Return the [x, y] coordinate for the center point of the cell that contains the specified text.  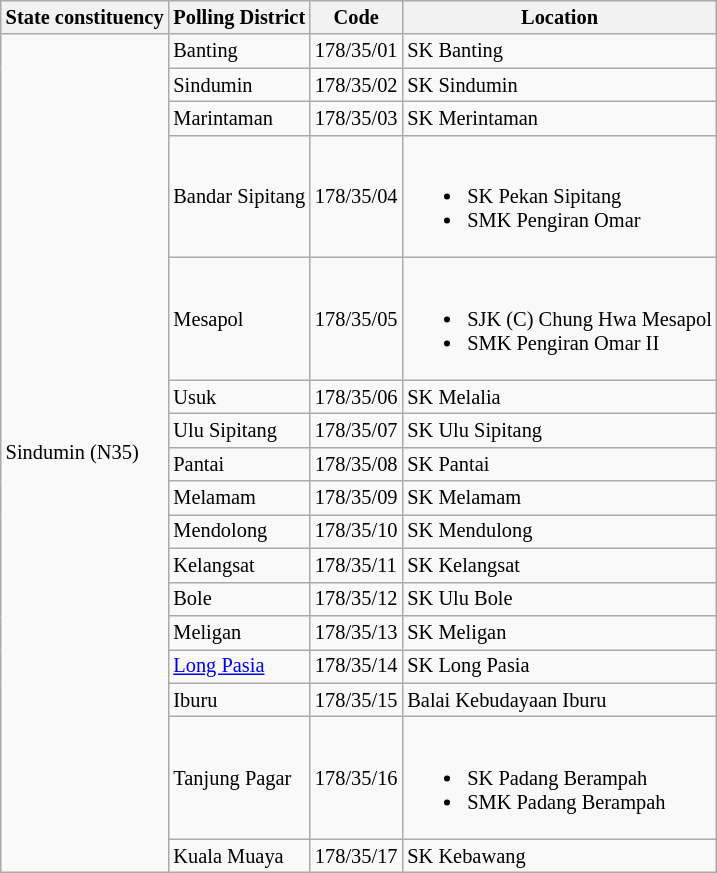
SK Melamam [559, 498]
Meligan [239, 632]
SK Sindumin [559, 85]
Long Pasia [239, 666]
SK Pantai [559, 464]
Ulu Sipitang [239, 431]
Melamam [239, 498]
Pantai [239, 464]
178/35/12 [356, 599]
SK Ulu Sipitang [559, 431]
Location [559, 17]
Usuk [239, 397]
Marintaman [239, 118]
Banting [239, 51]
Kelangsat [239, 565]
SK Long Pasia [559, 666]
SK Ulu Bole [559, 599]
Bandar Sipitang [239, 196]
178/35/11 [356, 565]
Mendolong [239, 531]
Sindumin [239, 85]
178/35/05 [356, 318]
178/35/17 [356, 856]
SK Merintaman [559, 118]
178/35/14 [356, 666]
Mesapol [239, 318]
178/35/10 [356, 531]
SK Melalia [559, 397]
SK Kebawang [559, 856]
SK Meligan [559, 632]
SK Mendulong [559, 531]
178/35/09 [356, 498]
Bole [239, 599]
178/35/02 [356, 85]
Polling District [239, 17]
Code [356, 17]
Iburu [239, 700]
178/35/13 [356, 632]
178/35/03 [356, 118]
178/35/07 [356, 431]
SK Padang BerampahSMK Padang Berampah [559, 777]
Kuala Muaya [239, 856]
SK Kelangsat [559, 565]
SK Banting [559, 51]
178/35/04 [356, 196]
Tanjung Pagar [239, 777]
SJK (C) Chung Hwa MesapolSMK Pengiran Omar II [559, 318]
State constituency [85, 17]
SK Pekan SipitangSMK Pengiran Omar [559, 196]
178/35/16 [356, 777]
178/35/15 [356, 700]
178/35/06 [356, 397]
178/35/08 [356, 464]
Balai Kebudayaan Iburu [559, 700]
Sindumin (N35) [85, 453]
178/35/01 [356, 51]
